Capture the cell that displays the provided text and extract its (x, y) central coordinate. 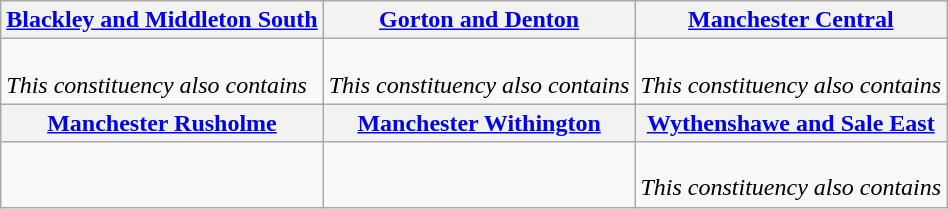
Manchester Central (791, 20)
Blackley and Middleton South (162, 20)
Wythenshawe and Sale East (791, 123)
Gorton and Denton (479, 20)
Manchester Withington (479, 123)
Manchester Rusholme (162, 123)
